Provide the [x, y] coordinate of the cell's center where the given text is located.  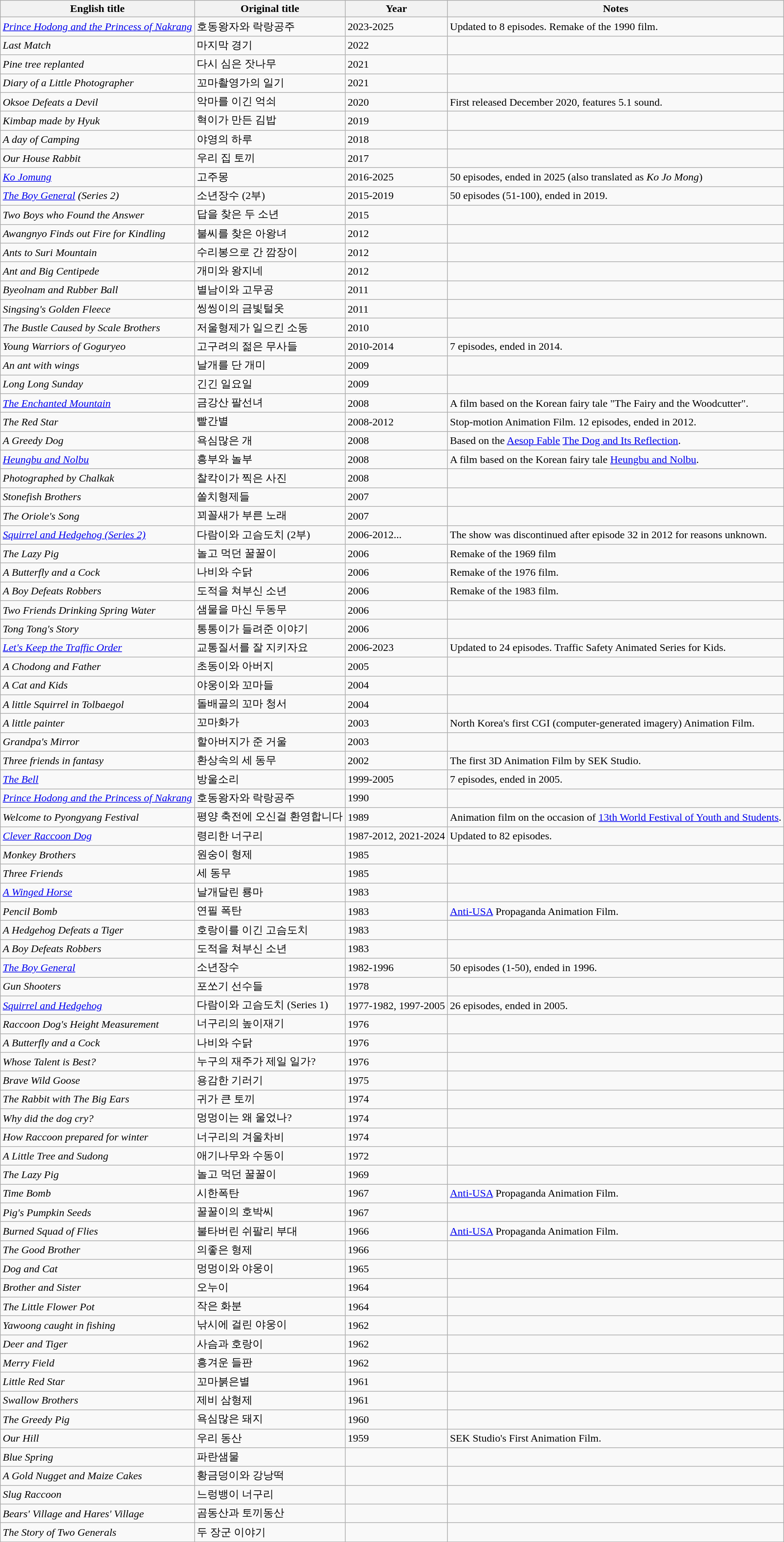
Raccoon Dog's Height Measurement [97, 1024]
Notes [616, 9]
The Greedy Pig [97, 1420]
Ant and Big Centipede [97, 272]
2006-2012... [396, 535]
2015 [396, 215]
꿀꿀이의 호박씨 [270, 1213]
How Raccoon prepared for winter [97, 1137]
교통질서를 잘 지키자요 [270, 647]
Little Red Star [97, 1381]
두 장군 이야기 [270, 1533]
1999-2005 [396, 779]
The Boy General [97, 968]
빨간별 [270, 422]
7 episodes, ended in 2005. [616, 779]
오누이 [270, 1288]
Slug Raccoon [97, 1495]
The Bustle Caused by Scale Brothers [97, 328]
2006-2023 [396, 647]
A Chodong and Father [97, 667]
A day of Camping [97, 140]
야영의 하루 [270, 140]
샘물을 마신 두동무 [270, 610]
1990 [396, 799]
느렁뱅이 너구리 [270, 1495]
Gun Shooters [97, 987]
흥겨운 들판 [270, 1363]
Animation film on the occasion of 13th World Festival of Youth and Students. [616, 817]
Deer and Tiger [97, 1344]
A Hedgehog Defeats a Tiger [97, 930]
꼬마화가 [270, 723]
Oksoe Defeats a Devil [97, 102]
The first 3D Animation Film by SEK Studio. [616, 761]
2023-2025 [396, 27]
Byeolnam and Rubber Ball [97, 290]
Dog and Cat [97, 1269]
사슴과 호랑이 [270, 1344]
1959 [396, 1438]
의좋은 형제 [270, 1250]
Brave Wild Goose [97, 1081]
수리봉으로 간 깜장이 [270, 253]
North Korea's first CGI (computer-generated imagery) Animation Film. [616, 723]
The Enchanted Mountain [97, 403]
악마를 이긴 억쇠 [270, 102]
Blue Spring [97, 1458]
An ant with wings [97, 365]
Why did the dog cry? [97, 1118]
English title [97, 9]
황금덩이와 강낭떡 [270, 1476]
환상속의 세 동무 [270, 761]
Merry Field [97, 1363]
꼬마촬영가의 일기 [270, 83]
령리한 너구리 [270, 836]
Updated to 8 episodes. Remake of the 1990 film. [616, 27]
곰동산과 토끼동산 [270, 1513]
긴긴 일요일 [270, 385]
SEK Studio's First Animation Film. [616, 1438]
쏠치형제들 [270, 497]
1987-2012, 2021-2024 [396, 836]
우리 동산 [270, 1438]
2002 [396, 761]
다람이와 고슴도치 (2부) [270, 535]
너구리의 겨울차비 [270, 1137]
욕심많은 개 [270, 440]
Two Boys who Found the Answer [97, 215]
멍멍이와 야웅이 [270, 1269]
The Bell [97, 779]
Tong Tong's Story [97, 629]
2018 [396, 140]
작은 화분 [270, 1306]
Last Match [97, 45]
누구의 재주가 제일 일가? [270, 1062]
Ko Jomung [97, 177]
26 episodes, ended in 2005. [616, 1006]
날개달린 룡마 [270, 892]
2005 [396, 667]
Burned Squad of Flies [97, 1231]
Swallow Brothers [97, 1401]
Awangnyo Finds out Fire for Kindling [97, 233]
금강산 팔선녀 [270, 403]
1978 [396, 987]
야웅이와 꼬마들 [270, 685]
A little Squirrel in Tolbaegol [97, 704]
A film based on the Korean fairy tale "The Fairy and the Woodcutter". [616, 403]
세 동무 [270, 874]
돌배골의 꼬마 청서 [270, 704]
Remake of the 1976 film. [616, 572]
Singsing's Golden Fleece [97, 309]
1989 [396, 817]
다시 심은 잣나무 [270, 65]
Diary of a Little Photographer [97, 83]
할아버지가 준 거울 [270, 742]
연필 폭탄 [270, 911]
1977-1982, 1997-2005 [396, 1006]
꼬마붉은별 [270, 1381]
답을 찾은 두 소년 [270, 215]
The Rabbit with The Big Ears [97, 1099]
The Story of Two Generals [97, 1533]
Ants to Suri Mountain [97, 253]
Bears' Village and Hares' Village [97, 1513]
50 episodes (1-50), ended in 1996. [616, 968]
개미와 왕지네 [270, 272]
50 episodes (51-100), ended in 2019. [616, 196]
50 episodes, ended in 2025 (also translated as Ko Jo Mong) [616, 177]
Let's Keep the Traffic Order [97, 647]
Monkey Brothers [97, 855]
Remake of the 1969 film [616, 554]
우리 집 토끼 [270, 158]
Updated to 82 episodes. [616, 836]
Based on the Aesop Fable The Dog and Its Reflection. [616, 440]
Our House Rabbit [97, 158]
A Winged Horse [97, 892]
Grandpa's Mirror [97, 742]
2016-2025 [396, 177]
파란샘물 [270, 1458]
제비 삼형제 [270, 1401]
날개를 단 개미 [270, 365]
1982-1996 [396, 968]
Three friends in fantasy [97, 761]
Young Warriors of Goguryeo [97, 347]
Welcome to Pyongyang Festival [97, 817]
Remake of the 1983 film. [616, 592]
2020 [396, 102]
The Little Flower Pot [97, 1306]
욕심많은 돼지 [270, 1420]
소년장수 (2부) [270, 196]
고구려의 젊은 무사들 [270, 347]
A Cat and Kids [97, 685]
귀가 큰 토끼 [270, 1099]
1960 [396, 1420]
Long Long Sunday [97, 385]
너구리의 높이재기 [270, 1024]
Yawoong caught in fishing [97, 1326]
방울소리 [270, 779]
저울형제가 일으킨 소동 [270, 328]
혁이가 만든 김밥 [270, 121]
2022 [396, 45]
The Oriole's Song [97, 516]
A little painter [97, 723]
Stop-motion Animation Film. 12 episodes, ended in 2012. [616, 422]
평양 축전에 오신걸 환영합니다 [270, 817]
애기나무와 수동이 [270, 1156]
시한폭탄 [270, 1194]
The Good Brother [97, 1250]
Updated to 24 episodes. Traffic Safety Animated Series for Kids. [616, 647]
1972 [396, 1156]
소년장수 [270, 968]
1965 [396, 1269]
Two Friends Drinking Spring Water [97, 610]
The Red Star [97, 422]
Pine tree replanted [97, 65]
Heungbu and Nolbu [97, 460]
Squirrel and Hedgehog [97, 1006]
Whose Talent is Best? [97, 1062]
Pig's Pumpkin Seeds [97, 1213]
씽씽이의 금빛털옷 [270, 309]
원숭이 형제 [270, 855]
낚시에 걸린 야웅이 [270, 1326]
불씨를 찾은 아왕녀 [270, 233]
꾀꼴새가 부른 노래 [270, 516]
7 episodes, ended in 2014. [616, 347]
Our Hill [97, 1438]
2019 [396, 121]
Pencil Bomb [97, 911]
Kimbap made by Hyuk [97, 121]
2010-2014 [396, 347]
Brother and Sister [97, 1288]
1969 [396, 1175]
통통이가 들려준 이야기 [270, 629]
A Greedy Dog [97, 440]
포쏘기 선수들 [270, 987]
멍멍이는 왜 울었나? [270, 1118]
A film based on the Korean fairy tale Heungbu and Nolbu. [616, 460]
호랑이를 이긴 고슴도치 [270, 930]
고주몽 [270, 177]
The Boy General (Series 2) [97, 196]
A Little Tree and Sudong [97, 1156]
Three Friends [97, 874]
1975 [396, 1081]
Stonefish Brothers [97, 497]
2015-2019 [396, 196]
찰칵이가 찍은 사진 [270, 478]
용감한 기러기 [270, 1081]
Squirrel and Hedgehog (Series 2) [97, 535]
초동이와 아버지 [270, 667]
불타버린 쉬팔리 부대 [270, 1231]
흥부와 놀부 [270, 460]
Time Bomb [97, 1194]
별남이와 고무공 [270, 290]
The show was discontinued after episode 32 in 2012 for reasons unknown. [616, 535]
Original title [270, 9]
2010 [396, 328]
2008-2012 [396, 422]
다람이와 고슴도치 (Series 1) [270, 1006]
Clever Raccoon Dog [97, 836]
A Gold Nugget and Maize Cakes [97, 1476]
2017 [396, 158]
First released December 2020, features 5.1 sound. [616, 102]
마지막 경기 [270, 45]
Year [396, 9]
Photographed by Chalkak [97, 478]
